Scan for the cell matching the given text and deliver its [X, Y] coordinate at center. 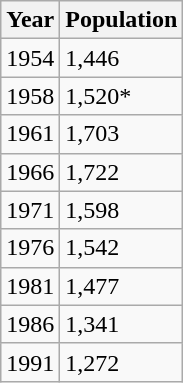
1986 [30, 324]
1,542 [122, 248]
1958 [30, 96]
1,341 [122, 324]
1976 [30, 248]
1961 [30, 134]
1,520* [122, 96]
1,703 [122, 134]
Population [122, 20]
1981 [30, 286]
1954 [30, 58]
1,446 [122, 58]
1991 [30, 362]
1,477 [122, 286]
1971 [30, 210]
1,722 [122, 172]
1966 [30, 172]
1,598 [122, 210]
1,272 [122, 362]
Year [30, 20]
